Find where the given text appears and provide that cell's center as (x, y) coordinate. 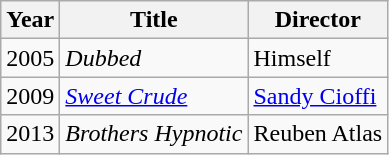
Title (154, 20)
Brothers Hypnotic (154, 134)
Sweet Crude (154, 96)
Dubbed (154, 58)
Director (318, 20)
Year (30, 20)
2005 (30, 58)
2013 (30, 134)
Sandy Cioffi (318, 96)
2009 (30, 96)
Reuben Atlas (318, 134)
Himself (318, 58)
